Find where the given text appears and provide that cell's center as [x, y] coordinate. 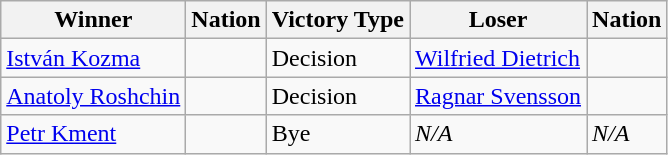
Petr Kment [94, 134]
Victory Type [338, 20]
István Kozma [94, 58]
Anatoly Roshchin [94, 96]
Ragnar Svensson [498, 96]
Bye [338, 134]
Winner [94, 20]
Wilfried Dietrich [498, 58]
Loser [498, 20]
